For the text-containing cell, return its midpoint in (X, Y) coordinate format. 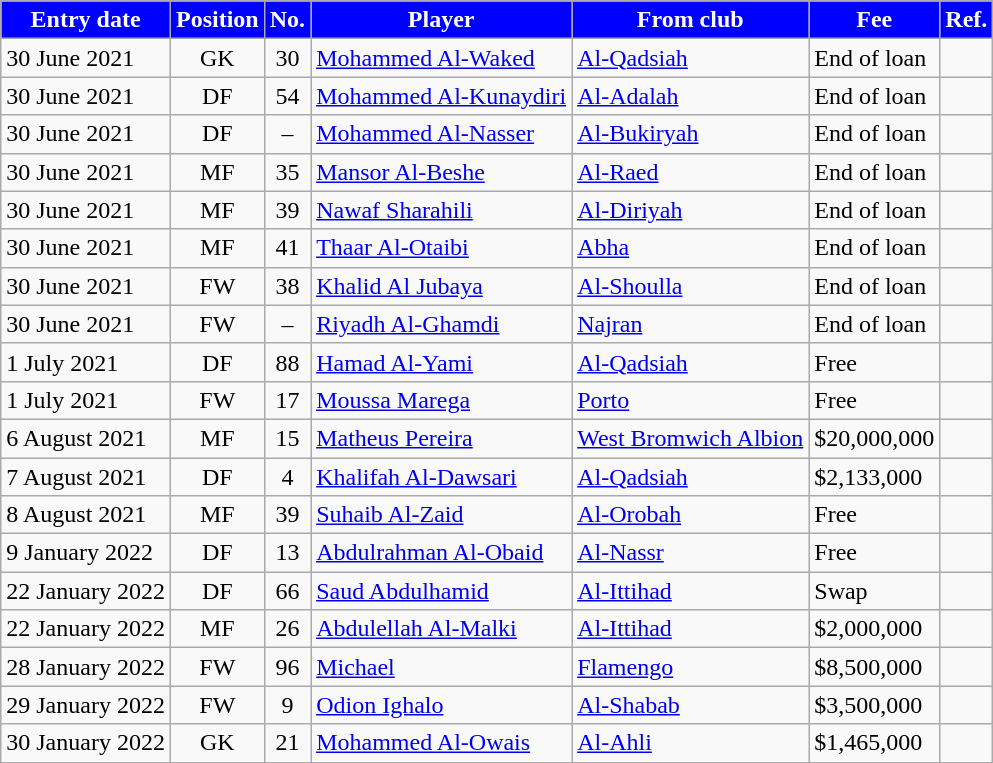
Al-Bukiryah (690, 134)
30 January 2022 (86, 743)
Player (442, 20)
8 August 2021 (86, 515)
Mohammed Al-Kunaydiri (442, 96)
28 January 2022 (86, 667)
Al-Raed (690, 172)
From club (690, 20)
35 (287, 172)
4 (287, 477)
$8,500,000 (874, 667)
9 (287, 705)
Matheus Pereira (442, 438)
Abdulellah Al-Malki (442, 629)
Position (217, 20)
Al-Shoulla (690, 286)
No. (287, 20)
Najran (690, 324)
Al-Shabab (690, 705)
Flamengo (690, 667)
Khalifah Al-Dawsari (442, 477)
Mohammed Al-Waked (442, 58)
Al-Orobah (690, 515)
Suhaib Al-Zaid (442, 515)
$20,000,000 (874, 438)
Saud Abdulhamid (442, 591)
Abha (690, 248)
Abdulrahman Al-Obaid (442, 553)
Mohammed Al-Nasser (442, 134)
$1,465,000 (874, 743)
$2,133,000 (874, 477)
Moussa Marega (442, 400)
Fee (874, 20)
9 January 2022 (86, 553)
Mansor Al-Beshe (442, 172)
30 (287, 58)
26 (287, 629)
Al-Adalah (690, 96)
Entry date (86, 20)
Odion Ighalo (442, 705)
66 (287, 591)
7 August 2021 (86, 477)
6 August 2021 (86, 438)
$3,500,000 (874, 705)
Michael (442, 667)
38 (287, 286)
Al-Nassr (690, 553)
Ref. (966, 20)
Khalid Al Jubaya (442, 286)
17 (287, 400)
29 January 2022 (86, 705)
West Bromwich Albion (690, 438)
88 (287, 362)
54 (287, 96)
$2,000,000 (874, 629)
Porto (690, 400)
96 (287, 667)
Swap (874, 591)
Mohammed Al-Owais (442, 743)
41 (287, 248)
Nawaf Sharahili (442, 210)
Al-Ahli (690, 743)
Al-Diriyah (690, 210)
Riyadh Al-Ghamdi (442, 324)
15 (287, 438)
13 (287, 553)
21 (287, 743)
Hamad Al-Yami (442, 362)
Thaar Al-Otaibi (442, 248)
